For the text-containing cell, return its midpoint in [X, Y] coordinate format. 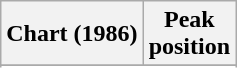
Chart (1986) [72, 34]
Peakposition [189, 34]
